Provide the (x, y) coordinate of the cell's center where the given text is located.  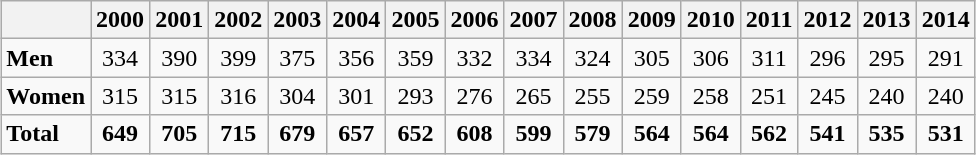
2008 (592, 20)
541 (828, 134)
316 (238, 96)
2013 (886, 20)
399 (238, 58)
265 (534, 96)
251 (769, 96)
2006 (474, 20)
245 (828, 96)
2012 (828, 20)
291 (946, 58)
2009 (652, 20)
2007 (534, 20)
2004 (356, 20)
258 (710, 96)
2000 (120, 20)
375 (298, 58)
305 (652, 58)
2011 (769, 20)
259 (652, 96)
608 (474, 134)
301 (356, 96)
2001 (180, 20)
255 (592, 96)
2002 (238, 20)
657 (356, 134)
332 (474, 58)
276 (474, 96)
306 (710, 58)
2014 (946, 20)
296 (828, 58)
293 (416, 96)
2005 (416, 20)
311 (769, 58)
295 (886, 58)
679 (298, 134)
359 (416, 58)
715 (238, 134)
562 (769, 134)
304 (298, 96)
Men (46, 58)
579 (592, 134)
Total (46, 134)
324 (592, 58)
599 (534, 134)
390 (180, 58)
Women (46, 96)
531 (946, 134)
535 (886, 134)
652 (416, 134)
649 (120, 134)
2003 (298, 20)
2010 (710, 20)
356 (356, 58)
705 (180, 134)
